Search for the cell housing the specified text and yield its (x, y) center coordinate. 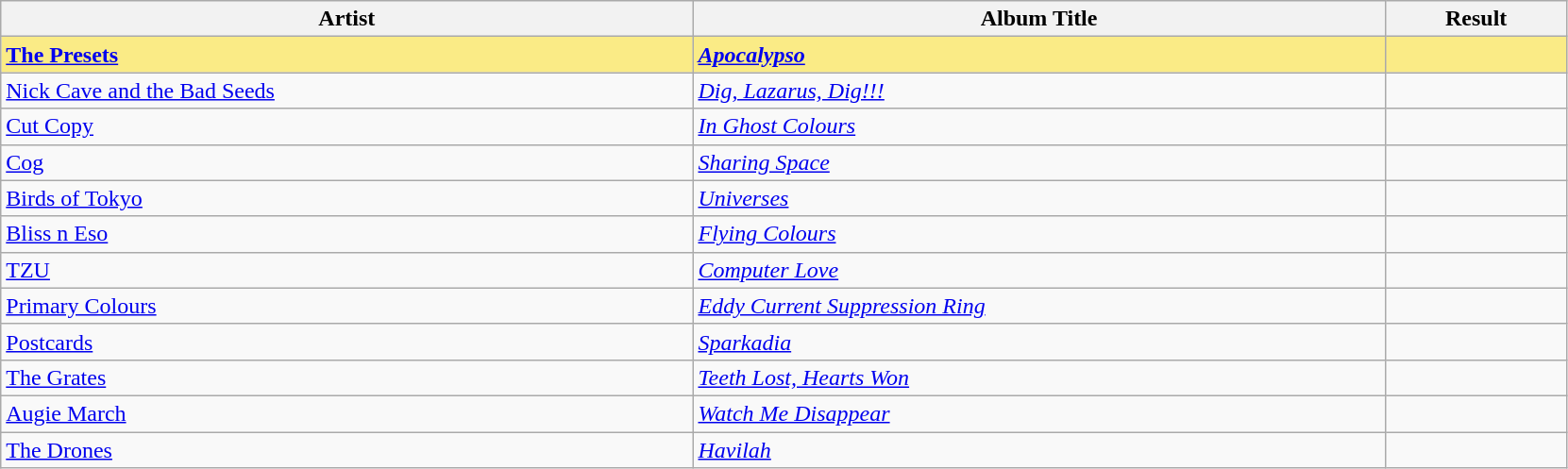
Apocalypso (1038, 55)
Cog (347, 162)
Postcards (347, 342)
The Grates (347, 377)
Nick Cave and the Bad Seeds (347, 91)
Dig, Lazarus, Dig!!! (1038, 91)
TZU (347, 270)
Universes (1038, 198)
Primary Colours (347, 306)
Sharing Space (1038, 162)
The Presets (347, 55)
Flying Colours (1038, 234)
In Ghost Colours (1038, 126)
Album Title (1038, 19)
Artist (347, 19)
Teeth Lost, Hearts Won (1038, 377)
Computer Love (1038, 270)
Augie March (347, 413)
Bliss n Eso (347, 234)
Result (1476, 19)
Eddy Current Suppression Ring (1038, 306)
Birds of Tokyo (347, 198)
Cut Copy (347, 126)
Sparkadia (1038, 342)
The Drones (347, 450)
Watch Me Disappear (1038, 413)
Havilah (1038, 450)
